For the text-containing cell, return its midpoint in [X, Y] coordinate format. 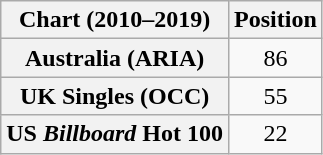
UK Singles (OCC) [115, 96]
Australia (ARIA) [115, 58]
22 [276, 134]
Position [276, 20]
US Billboard Hot 100 [115, 134]
Chart (2010–2019) [115, 20]
86 [276, 58]
55 [276, 96]
